Detect which cell encompasses the target text, then output its [X, Y] center coordinate. 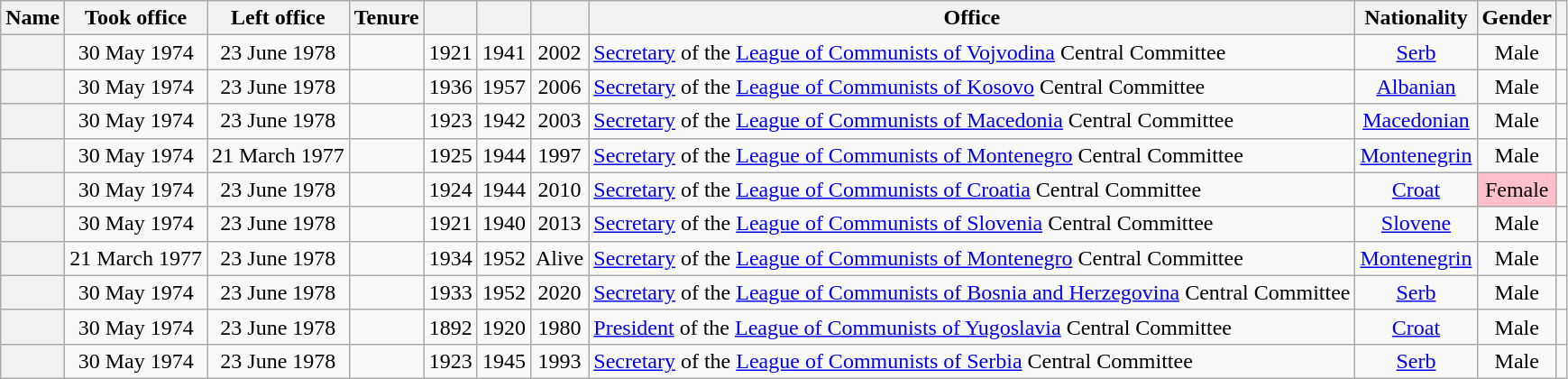
Alive [559, 258]
1920 [503, 327]
Secretary of the League of Communists of Bosnia and Herzegovina Central Committee [972, 292]
Nationality [1416, 18]
President of the League of Communists of Yugoslavia Central Committee [972, 327]
Secretary of the League of Communists of Kosovo Central Committee [972, 87]
Name [32, 18]
Tenure [386, 18]
2020 [559, 292]
1942 [503, 121]
Took office [136, 18]
Slovene [1416, 224]
Macedonian [1416, 121]
1941 [503, 52]
1936 [451, 87]
2003 [559, 121]
1957 [503, 87]
1980 [559, 327]
1924 [451, 189]
2006 [559, 87]
Secretary of the League of Communists of Vojvodina Central Committee [972, 52]
2013 [559, 224]
1925 [451, 155]
Albanian [1416, 87]
Secretary of the League of Communists of Slovenia Central Committee [972, 224]
2002 [559, 52]
Female [1517, 189]
Office [972, 18]
Left office [279, 18]
Secretary of the League of Communists of Macedonia Central Committee [972, 121]
1934 [451, 258]
2010 [559, 189]
1933 [451, 292]
1997 [559, 155]
1940 [503, 224]
1892 [451, 327]
1945 [503, 361]
Gender [1517, 18]
Secretary of the League of Communists of Serbia Central Committee [972, 361]
1993 [559, 361]
Secretary of the League of Communists of Croatia Central Committee [972, 189]
